From the cell containing the given text, extract its center point as [X, Y] coordinate. 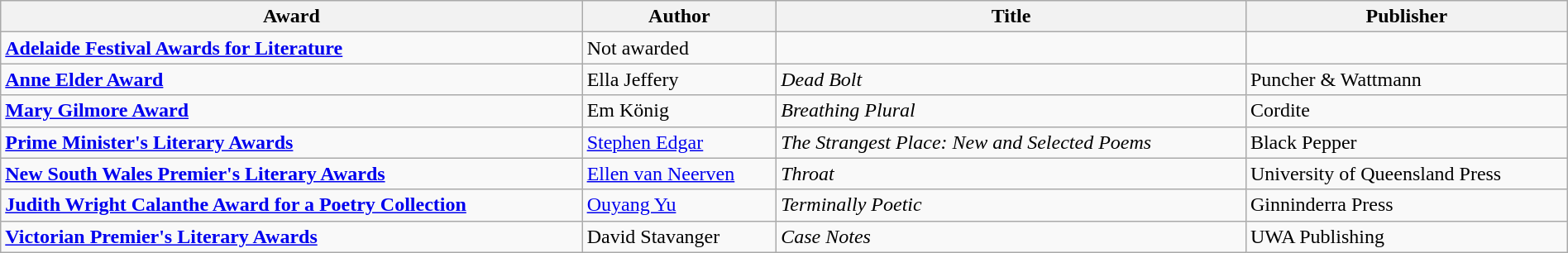
Publisher [1406, 17]
Stephen Edgar [680, 142]
Dead Bolt [1011, 79]
Em König [680, 111]
Cordite [1406, 111]
Adelaide Festival Awards for Literature [291, 48]
Anne Elder Award [291, 79]
Ella Jeffery [680, 79]
Black Pepper [1406, 142]
Award [291, 17]
Ouyang Yu [680, 205]
Throat [1011, 174]
Puncher & Wattmann [1406, 79]
Terminally Poetic [1011, 205]
Ginninderra Press [1406, 205]
Case Notes [1011, 236]
Victorian Premier's Literary Awards [291, 236]
Ellen van Neerven [680, 174]
Judith Wright Calanthe Award for a Poetry Collection [291, 205]
Mary Gilmore Award [291, 111]
David Stavanger [680, 236]
University of Queensland Press [1406, 174]
Breathing Plural [1011, 111]
The Strangest Place: New and Selected Poems [1011, 142]
Title [1011, 17]
Author [680, 17]
UWA Publishing [1406, 236]
Not awarded [680, 48]
Prime Minister's Literary Awards [291, 142]
New South Wales Premier's Literary Awards [291, 174]
